Extract the [x, y] coordinate from the center of the cell holding the provided text.  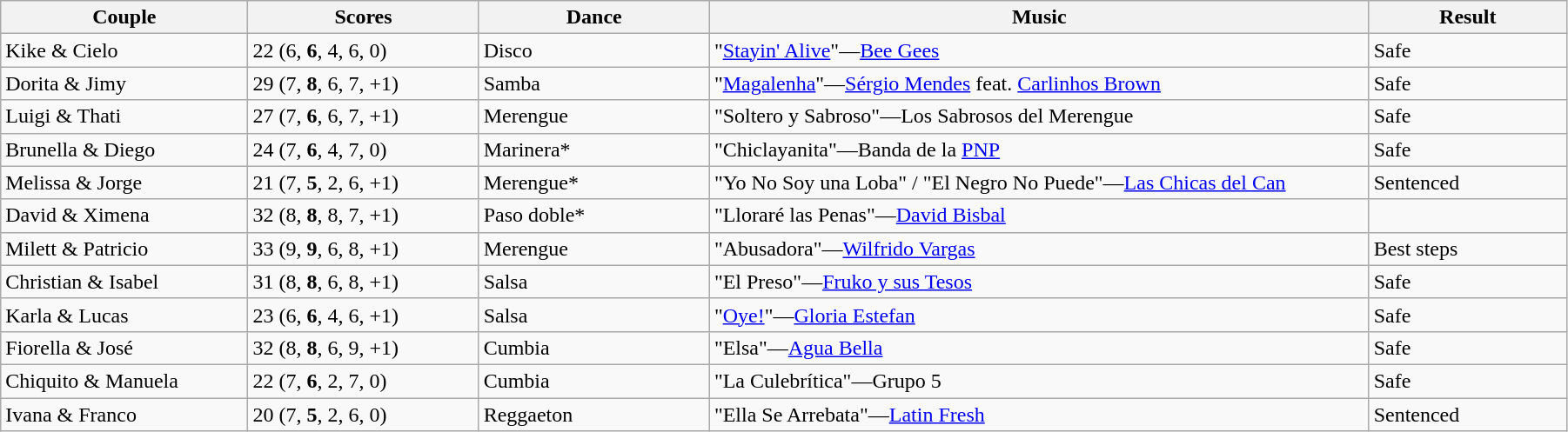
"Elsa"—Agua Bella [1039, 348]
20 (7, 5, 2, 6, 0) [364, 415]
Christian & Isabel [124, 282]
David & Ximena [124, 216]
Paso doble* [593, 216]
Best steps [1467, 249]
Marinera* [593, 150]
21 (7, 5, 2, 6, +1) [364, 183]
Milett & Patricio [124, 249]
31 (8, 8, 6, 8, +1) [364, 282]
32 (8, 8, 6, 9, +1) [364, 348]
24 (7, 6, 4, 7, 0) [364, 150]
"Chiclayanita"—Banda de la PNP [1039, 150]
Result [1467, 17]
"La Culebrítica"—Grupo 5 [1039, 381]
33 (9, 9, 6, 8, +1) [364, 249]
Disco [593, 50]
"Ella Se Arrebata"—Latin Fresh [1039, 415]
Chiquito & Manuela [124, 381]
32 (8, 8, 8, 7, +1) [364, 216]
22 (6, 6, 4, 6, 0) [364, 50]
"Abusadora"—Wilfrido Vargas [1039, 249]
22 (7, 6, 2, 7, 0) [364, 381]
Reggaeton [593, 415]
Melissa & Jorge [124, 183]
"Stayin' Alive"—Bee Gees [1039, 50]
Ivana & Franco [124, 415]
Dance [593, 17]
"El Preso"—Fruko y sus Tesos [1039, 282]
Dorita & Jimy [124, 83]
Music [1039, 17]
Couple [124, 17]
Samba [593, 83]
29 (7, 8, 6, 7, +1) [364, 83]
23 (6, 6, 4, 6, +1) [364, 315]
Brunella & Diego [124, 150]
Luigi & Thati [124, 116]
Fiorella & José [124, 348]
Merengue* [593, 183]
27 (7, 6, 6, 7, +1) [364, 116]
"Magalenha"—Sérgio Mendes feat. Carlinhos Brown [1039, 83]
Scores [364, 17]
"Oye!"—Gloria Estefan [1039, 315]
"Soltero y Sabroso"—Los Sabrosos del Merengue [1039, 116]
Kike & Cielo [124, 50]
"Yo No Soy una Loba" / "El Negro No Puede"—Las Chicas del Can [1039, 183]
Karla & Lucas [124, 315]
"Lloraré las Penas"—David Bisbal [1039, 216]
